Return the (x, y) coordinate for the center point of the cell that contains the specified text.  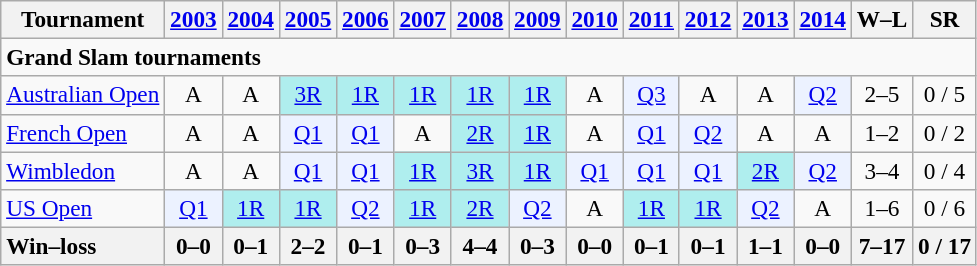
0 / 2 (945, 133)
2012 (708, 19)
1–2 (882, 133)
0 / 6 (945, 208)
1–1 (766, 246)
French Open (83, 133)
2014 (822, 19)
0 / 5 (945, 95)
0 / 4 (945, 170)
4–4 (480, 246)
Tournament (83, 19)
2005 (308, 19)
Win–loss (83, 246)
2–2 (308, 246)
2013 (766, 19)
2–5 (882, 95)
SR (945, 19)
2007 (422, 19)
2010 (594, 19)
2006 (366, 19)
0 / 17 (945, 246)
W–L (882, 19)
Q3 (651, 95)
Australian Open (83, 95)
2008 (480, 19)
3–4 (882, 170)
2009 (538, 19)
US Open (83, 208)
2003 (194, 19)
1–6 (882, 208)
7–17 (882, 246)
Grand Slam tournaments (489, 57)
2004 (250, 19)
Wimbledon (83, 170)
2011 (651, 19)
